Output the [x, y] coordinate of the center of the cell containing the given text.  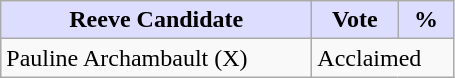
Pauline Archambault (X) [156, 58]
Acclaimed [383, 58]
Reeve Candidate [156, 20]
% [426, 20]
Vote [355, 20]
